Provide the [x, y] coordinate of the cell's center where the given text is located.  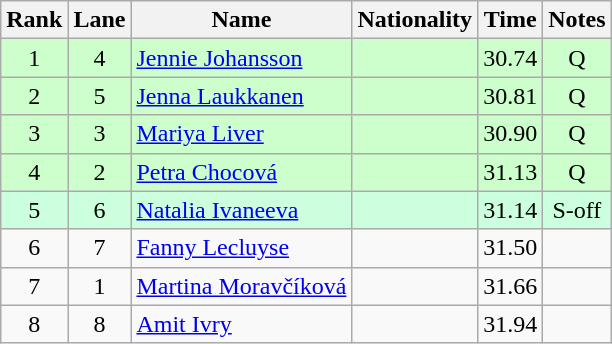
31.94 [510, 324]
Mariya Liver [242, 134]
Jenna Laukkanen [242, 96]
30.90 [510, 134]
Notes [577, 20]
31.66 [510, 286]
Name [242, 20]
S-off [577, 210]
Rank [34, 20]
30.81 [510, 96]
Jennie Johansson [242, 58]
Fanny Lecluyse [242, 248]
Amit Ivry [242, 324]
Martina Moravčíková [242, 286]
31.50 [510, 248]
30.74 [510, 58]
Nationality [415, 20]
Lane [100, 20]
Petra Chocová [242, 172]
31.14 [510, 210]
Natalia Ivaneeva [242, 210]
Time [510, 20]
31.13 [510, 172]
